Search for the cell housing the specified text and yield its [x, y] center coordinate. 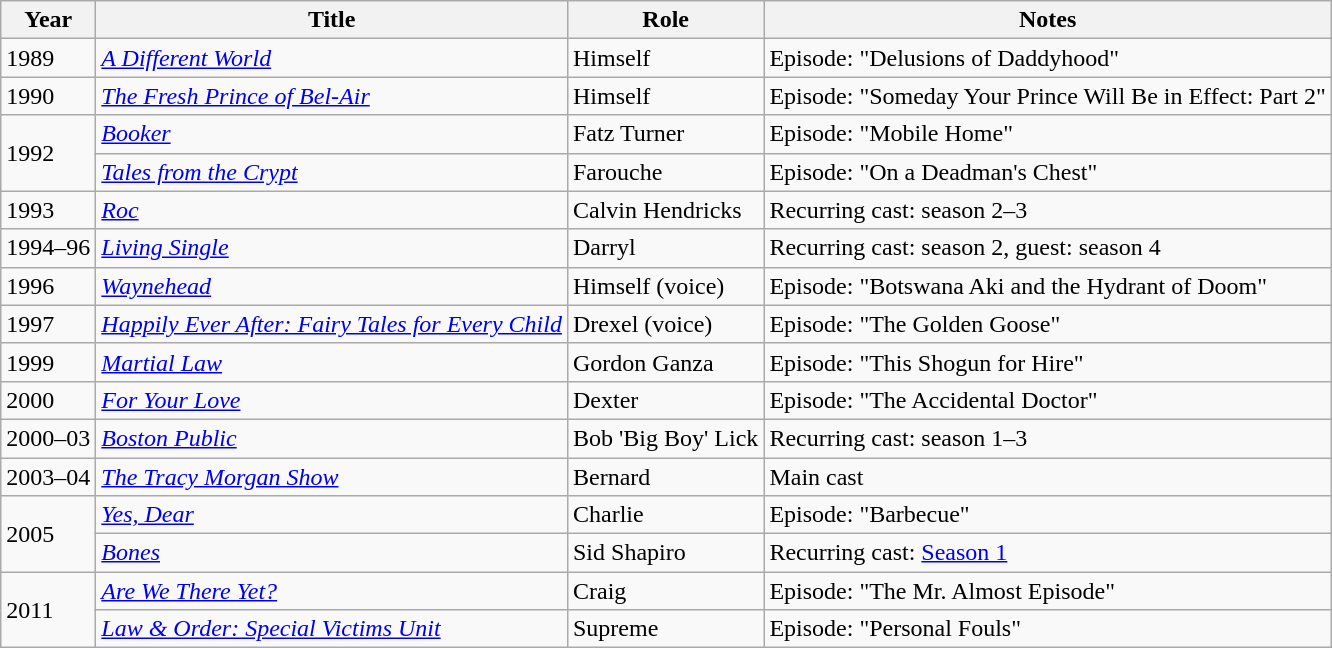
Recurring cast: season 2, guest: season 4 [1048, 248]
Main cast [1048, 477]
Himself (voice) [665, 286]
Boston Public [332, 438]
Recurring cast: Season 1 [1048, 553]
Drexel (voice) [665, 324]
1989 [48, 58]
Roc [332, 210]
2003–04 [48, 477]
2000–03 [48, 438]
Bones [332, 553]
Booker [332, 134]
1994–96 [48, 248]
Craig [665, 591]
Episode: "The Mr. Almost Episode" [1048, 591]
1993 [48, 210]
Are We There Yet? [332, 591]
Law & Order: Special Victims Unit [332, 629]
1996 [48, 286]
1999 [48, 362]
Waynehead [332, 286]
Tales from the Crypt [332, 172]
1997 [48, 324]
Farouche [665, 172]
Episode: "Botswana Aki and the Hydrant of Doom" [1048, 286]
Episode: "On a Deadman's Chest" [1048, 172]
Living Single [332, 248]
2011 [48, 610]
Recurring cast: season 2–3 [1048, 210]
1992 [48, 153]
Calvin Hendricks [665, 210]
Recurring cast: season 1–3 [1048, 438]
Role [665, 20]
Title [332, 20]
Episode: "The Accidental Doctor" [1048, 400]
Episode: "The Golden Goose" [1048, 324]
2000 [48, 400]
Episode: "This Shogun for Hire" [1048, 362]
Episode: "Delusions of Daddyhood" [1048, 58]
Darryl [665, 248]
Notes [1048, 20]
2005 [48, 534]
Charlie [665, 515]
Yes, Dear [332, 515]
Gordon Ganza [665, 362]
Sid Shapiro [665, 553]
The Tracy Morgan Show [332, 477]
Episode: "Mobile Home" [1048, 134]
Martial Law [332, 362]
1990 [48, 96]
Bernard [665, 477]
Fatz Turner [665, 134]
Happily Ever After: Fairy Tales for Every Child [332, 324]
Episode: "Someday Your Prince Will Be in Effect: Part 2" [1048, 96]
Supreme [665, 629]
Year [48, 20]
The Fresh Prince of Bel-Air [332, 96]
Dexter [665, 400]
Episode: "Barbecue" [1048, 515]
A Different World [332, 58]
For Your Love [332, 400]
Bob 'Big Boy' Lick [665, 438]
Episode: "Personal Fouls" [1048, 629]
